Locate the cell with the specified text and output its (X, Y) center coordinate. 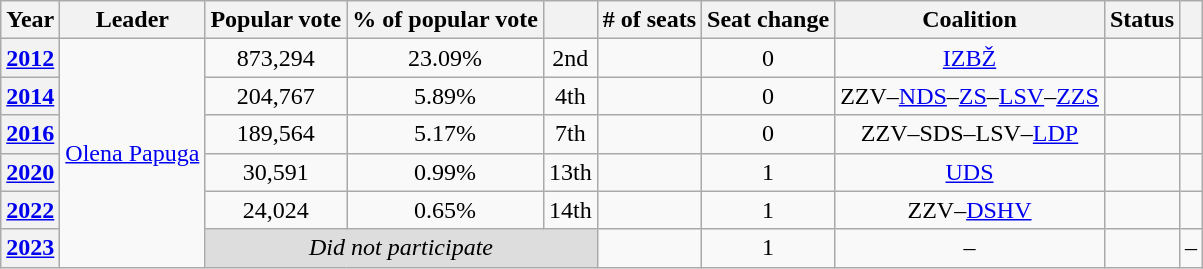
873,294 (276, 58)
0.99% (446, 172)
Coalition (970, 20)
2012 (30, 58)
% of popular vote (446, 20)
2016 (30, 134)
UDS (970, 172)
Status (1142, 20)
5.89% (446, 96)
4th (570, 96)
23.09% (446, 58)
Leader (132, 20)
IZBŽ (970, 58)
Olena Papuga (132, 153)
189,564 (276, 134)
Popular vote (276, 20)
ZZV–SDS–LSV–LDP (970, 134)
Seat change (768, 20)
13th (570, 172)
Year (30, 20)
2022 (30, 210)
204,767 (276, 96)
2020 (30, 172)
2014 (30, 96)
0.65% (446, 210)
ZZV–NDS–ZS–LSV–ZZS (970, 96)
14th (570, 210)
5.17% (446, 134)
# of seats (649, 20)
7th (570, 134)
Did not participate (401, 248)
24,024 (276, 210)
2nd (570, 58)
30,591 (276, 172)
ZZV–DSHV (970, 210)
2023 (30, 248)
